Scan for the cell matching the given text and deliver its [X, Y] coordinate at center. 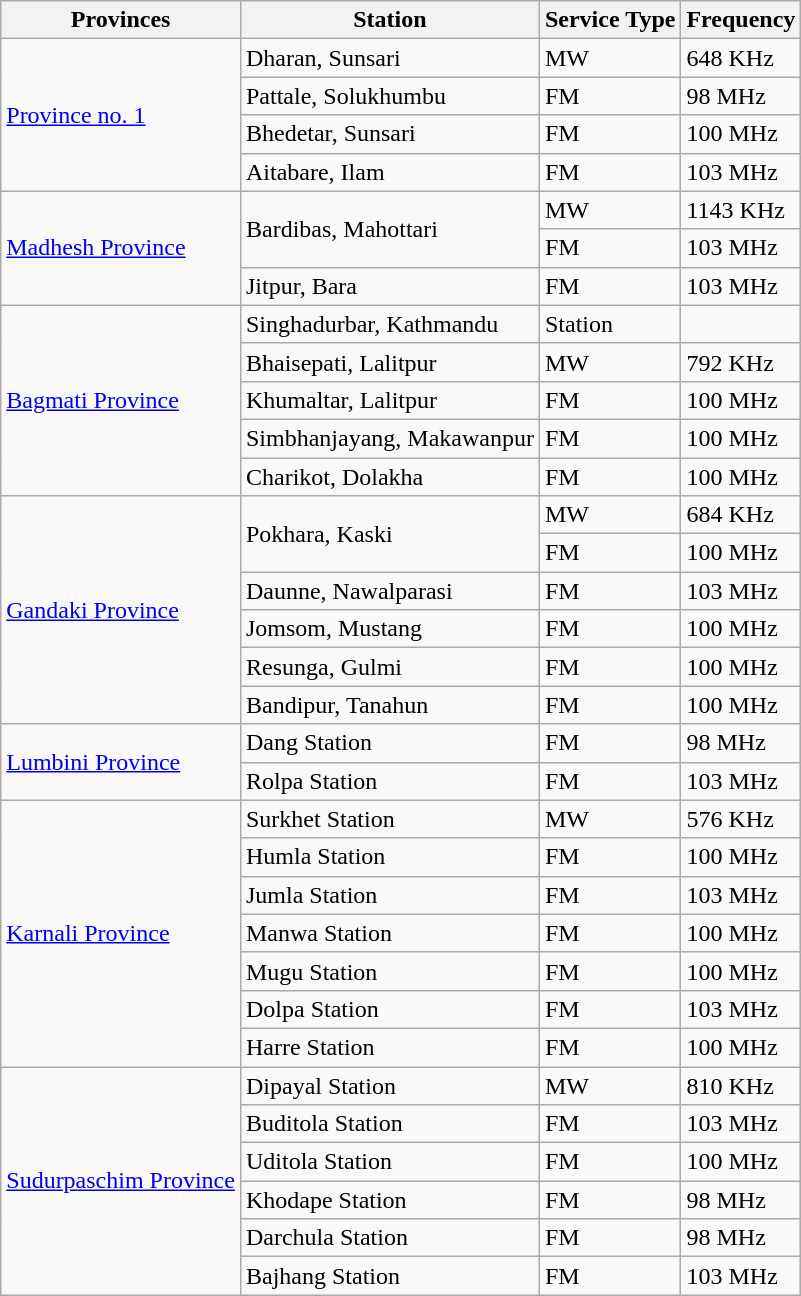
Bhaisepati, Lalitpur [390, 362]
Simbhanjayang, Makawanpur [390, 438]
Service Type [610, 20]
Humla Station [390, 857]
792 KHz [741, 362]
Resunga, Gulmi [390, 667]
Dharan, Sunsari [390, 58]
Pattale, Solukhumbu [390, 96]
576 KHz [741, 819]
Surkhet Station [390, 819]
Bhedetar, Sunsari [390, 134]
1143 KHz [741, 210]
Jitpur, Bara [390, 286]
Gandaki Province [121, 610]
Khumaltar, Lalitpur [390, 400]
Dolpa Station [390, 1009]
Darchula Station [390, 1238]
Pokhara, Kaski [390, 534]
Bajhang Station [390, 1276]
Bagmati Province [121, 400]
Singhadurbar, Kathmandu [390, 324]
648 KHz [741, 58]
Aitabare, Ilam [390, 172]
Khodape Station [390, 1200]
Jomsom, Mustang [390, 629]
Charikot, Dolakha [390, 477]
Sudurpaschim Province [121, 1180]
Rolpa Station [390, 781]
Dipayal Station [390, 1085]
Bandipur, Tanahun [390, 705]
Madhesh Province [121, 248]
Bardibas, Mahottari [390, 229]
Buditola Station [390, 1124]
810 KHz [741, 1085]
Dang Station [390, 743]
Manwa Station [390, 933]
Province no. 1 [121, 115]
Mugu Station [390, 971]
Lumbini Province [121, 762]
Karnali Province [121, 933]
Uditola Station [390, 1162]
Jumla Station [390, 895]
Harre Station [390, 1047]
Provinces [121, 20]
684 KHz [741, 515]
Frequency [741, 20]
Daunne, Nawalparasi [390, 591]
